Locate the cell with the specified text and output its [x, y] center coordinate. 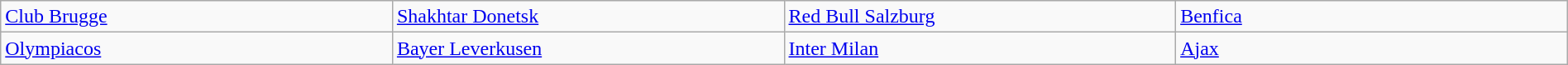
Olympiacos [197, 48]
Red Bull Salzburg [980, 17]
Club Brugge [197, 17]
Benfica [1372, 17]
Ajax [1372, 48]
Shakhtar Donetsk [588, 17]
Inter Milan [980, 48]
Bayer Leverkusen [588, 48]
